Search for the cell housing the specified text and yield its (X, Y) center coordinate. 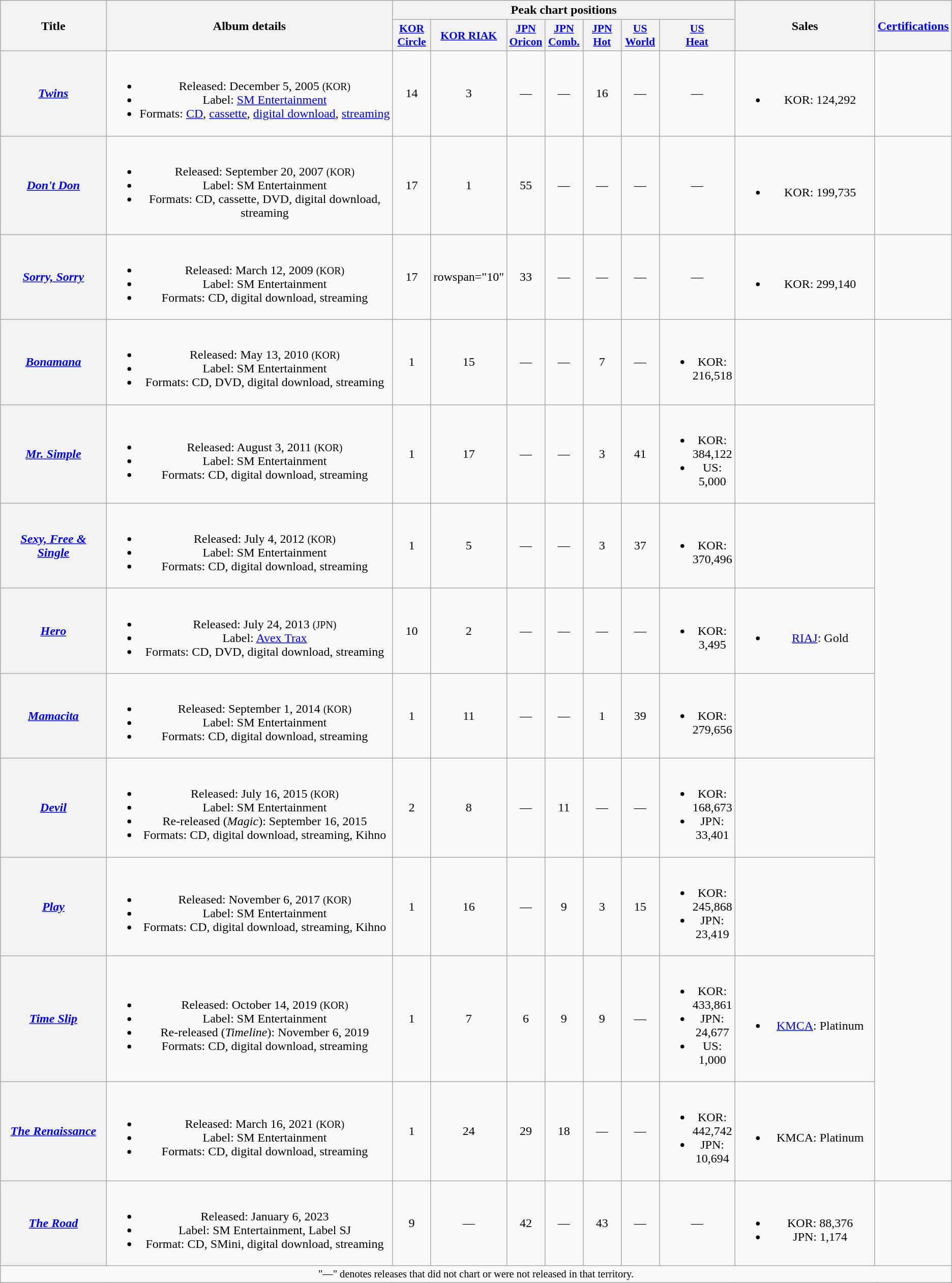
Released: September 20, 2007 (KOR)Label: SM EntertainmentFormats: CD, cassette, DVD, digital download, streaming (249, 185)
8 (469, 807)
KOR RIAK (469, 36)
USHeat (697, 36)
Hero (53, 631)
KOR: 433,861JPN: 24,677US: 1,000 (697, 1019)
Sales (805, 25)
KOR: 88,376JPN: 1,174 (805, 1223)
Released: November 6, 2017 (KOR)Label: SM EntertainmentFormats: CD, digital download, streaming, Kihno (249, 906)
43 (602, 1223)
Twins (53, 94)
Bonamana (53, 362)
Mr. Simple (53, 454)
24 (469, 1131)
18 (563, 1131)
Released: August 3, 2011 (KOR)Label: SM EntertainmentFormats: CD, digital download, streaming (249, 454)
Released: March 16, 2021 (KOR)Label: SM EntertainmentFormats: CD, digital download, streaming (249, 1131)
rowspan="10" (469, 277)
KOR: 384,122US: 5,000 (697, 454)
29 (526, 1131)
KOR: 245,868JPN: 23,419 (697, 906)
Devil (53, 807)
37 (640, 545)
Released: January 6, 2023Label: SM Entertainment, Label SJFormat: CD, SMini, digital download, streaming (249, 1223)
JPN Oricon (526, 36)
KOR: 279,656 (697, 715)
KOR: 124,292 (805, 94)
55 (526, 185)
Released: July 16, 2015 (KOR)Label: SM EntertainmentRe-released (Magic): September 16, 2015Formats: CD, digital download, streaming, Kihno (249, 807)
KOR: 216,518 (697, 362)
6 (526, 1019)
Title (53, 25)
14 (412, 94)
Released: July 24, 2013 (JPN)Label: Avex TraxFormats: CD, DVD, digital download, streaming (249, 631)
KOR: 168,673JPN: 33,401 (697, 807)
Released: December 5, 2005 (KOR)Label: SM EntertainmentFormats: CD, cassette, digital download, streaming (249, 94)
Released: October 14, 2019 (KOR)Label: SM EntertainmentRe-released (Timeline): November 6, 2019Formats: CD, digital download, streaming (249, 1019)
Peak chart positions (563, 10)
RIAJ: Gold (805, 631)
"—" denotes releases that did not chart or were not released in that territory. (476, 1274)
Released: September 1, 2014 (KOR)Label: SM EntertainmentFormats: CD, digital download, streaming (249, 715)
The Road (53, 1223)
JPN Comb. (563, 36)
Released: May 13, 2010 (KOR)Label: SM EntertainmentFormats: CD, DVD, digital download, streaming (249, 362)
The Renaissance (53, 1131)
5 (469, 545)
Released: July 4, 2012 (KOR)Label: SM EntertainmentFormats: CD, digital download, streaming (249, 545)
33 (526, 277)
KOR: 442,742JPN: 10,694 (697, 1131)
JPN Hot (602, 36)
Don't Don (53, 185)
KOR: 370,496 (697, 545)
Released: March 12, 2009 (KOR)Label: SM EntertainmentFormats: CD, digital download, streaming (249, 277)
39 (640, 715)
KOR: 199,735 (805, 185)
KOR: 299,140 (805, 277)
KOR Circle (412, 36)
Certifications (913, 25)
USWorld (640, 36)
10 (412, 631)
42 (526, 1223)
Sexy, Free & Single (53, 545)
KOR: 3,495 (697, 631)
Mamacita (53, 715)
Play (53, 906)
Album details (249, 25)
Time Slip (53, 1019)
Sorry, Sorry (53, 277)
41 (640, 454)
